Return [X, Y] of the center of cell containing provided text 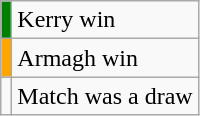
Match was a draw [105, 96]
Kerry win [105, 20]
Armagh win [105, 58]
